Search for the cell housing the specified text and yield its [X, Y] center coordinate. 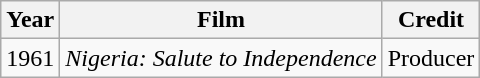
1961 [30, 58]
Producer [431, 58]
Nigeria: Salute to Independence [221, 58]
Film [221, 20]
Credit [431, 20]
Year [30, 20]
